Pinpoint the cell where the given text exists, returning its (x, y) midpoint coordinate. 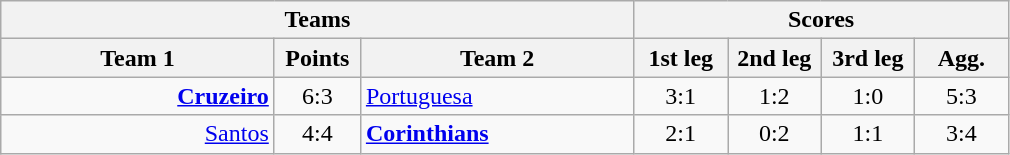
Cruzeiro (138, 96)
Scores (821, 20)
Points (317, 58)
Corinthians (497, 134)
3:1 (681, 96)
Agg. (962, 58)
2nd leg (775, 58)
5:3 (962, 96)
1:1 (868, 134)
3:4 (962, 134)
1:2 (775, 96)
2:1 (681, 134)
1:0 (868, 96)
3rd leg (868, 58)
6:3 (317, 96)
Portuguesa (497, 96)
Santos (138, 134)
4:4 (317, 134)
Team 2 (497, 58)
1st leg (681, 58)
Teams (318, 20)
0:2 (775, 134)
Team 1 (138, 58)
